Capture the cell that displays the provided text and extract its [x, y] central coordinate. 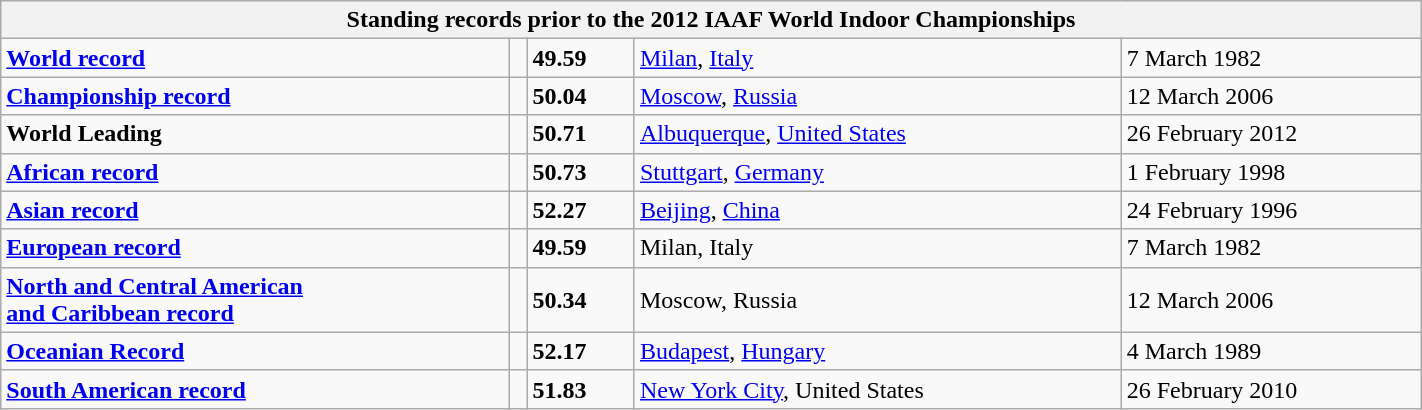
World record [255, 58]
Championship record [255, 96]
African record [255, 172]
50.71 [580, 134]
26 February 2012 [1271, 134]
50.73 [580, 172]
50.04 [580, 96]
Albuquerque, United States [878, 134]
Standing records prior to the 2012 IAAF World Indoor Championships [711, 20]
Beijing, China [878, 210]
New York City, United States [878, 389]
World Leading [255, 134]
Oceanian Record [255, 351]
26 February 2010 [1271, 389]
European record [255, 248]
52.17 [580, 351]
24 February 1996 [1271, 210]
51.83 [580, 389]
50.34 [580, 300]
4 March 1989 [1271, 351]
Stuttgart, Germany [878, 172]
1 February 1998 [1271, 172]
South American record [255, 389]
North and Central American and Caribbean record [255, 300]
52.27 [580, 210]
Budapest, Hungary [878, 351]
Asian record [255, 210]
